Pinpoint the cell where the given text exists, returning its [X, Y] midpoint coordinate. 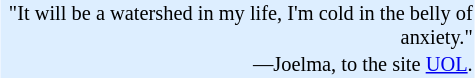
—Joelma, to the site UOL. [237, 64]
"It will be a watershed in my life, I'm cold in the belly of anxiety." [237, 26]
